Return (X, Y) of the center of cell containing provided text 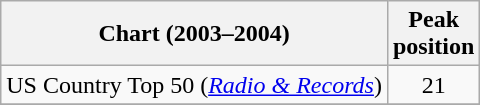
21 (433, 85)
Chart (2003–2004) (194, 34)
US Country Top 50 (Radio & Records) (194, 85)
Peakposition (433, 34)
